Scan for the cell matching the given text and deliver its [X, Y] coordinate at center. 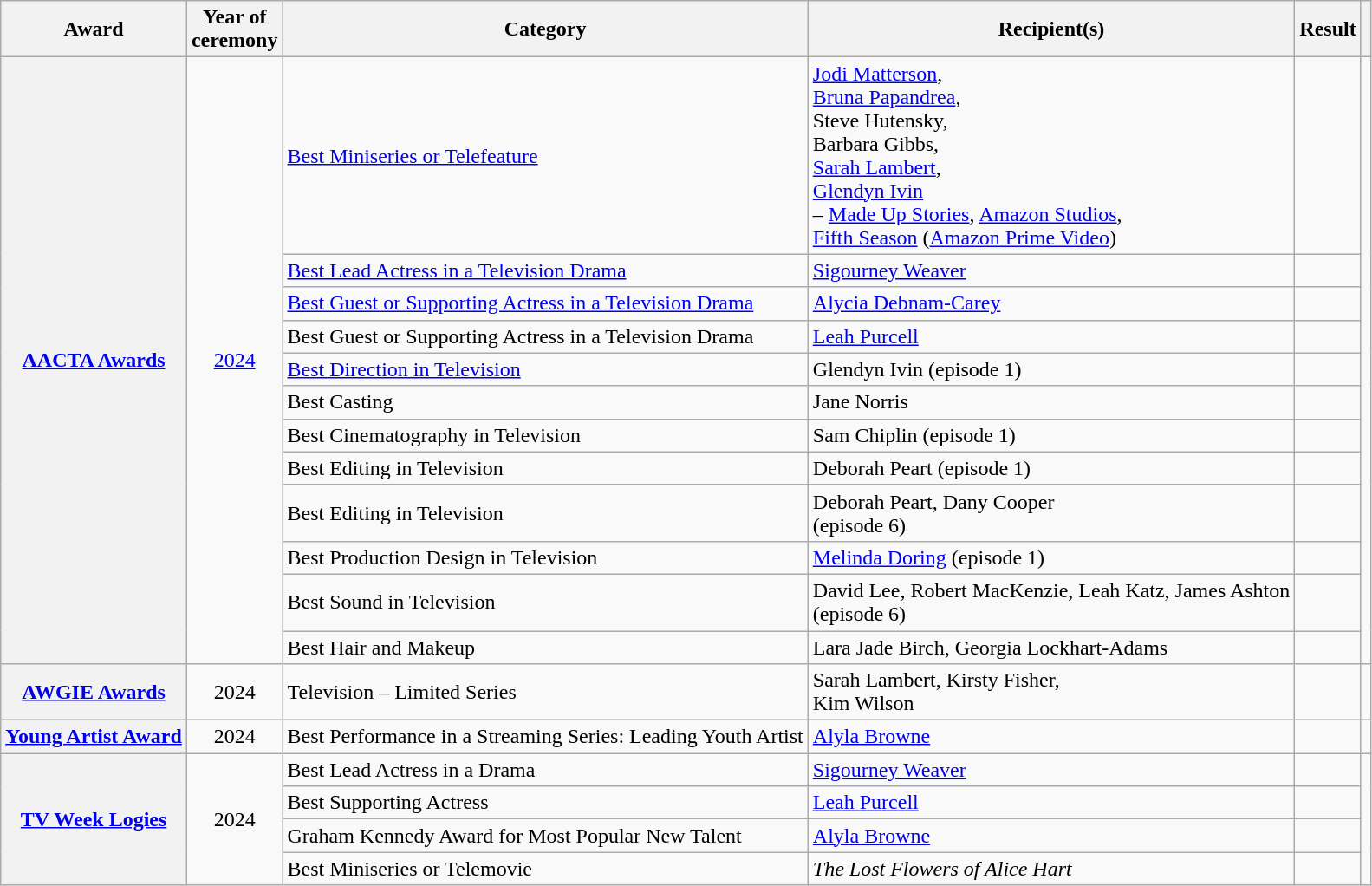
Graham Kennedy Award for Most Popular New Talent [545, 836]
AACTA Awards [94, 361]
Year ofceremony [234, 29]
Best Direction in Television [545, 369]
Young Artist Award [94, 737]
Best Miniseries or Telemovie [545, 869]
Best Supporting Actress [545, 803]
Sarah Lambert, Kirsty Fisher,Kim Wilson [1051, 692]
Deborah Peart, Dany Cooper(episode 6) [1051, 513]
Best Hair and Makeup [545, 648]
Best Miniseries or Telefeature [545, 156]
Melinda Doring (episode 1) [1051, 557]
Category [545, 29]
Glendyn Ivin (episode 1) [1051, 369]
The Lost Flowers of Alice Hart [1051, 869]
Best Performance in a Streaming Series: Leading Youth Artist [545, 737]
Award [94, 29]
Recipient(s) [1051, 29]
AWGIE Awards [94, 692]
Deborah Peart (episode 1) [1051, 468]
Best Casting [545, 402]
Best Production Design in Television [545, 557]
David Lee, Robert MacKenzie, Leah Katz, James Ashton(episode 6) [1051, 602]
Best Lead Actress in a Television Drama [545, 270]
Jane Norris [1051, 402]
Lara Jade Birch, Georgia Lockhart-Adams [1051, 648]
Sam Chiplin (episode 1) [1051, 435]
Result [1328, 29]
Alycia Debnam-Carey [1051, 303]
Best Sound in Television [545, 602]
TV Week Logies [94, 819]
Television – Limited Series [545, 692]
Best Lead Actress in a Drama [545, 770]
Best Cinematography in Television [545, 435]
